Find where the given text appears and provide that cell's center as [x, y] coordinate. 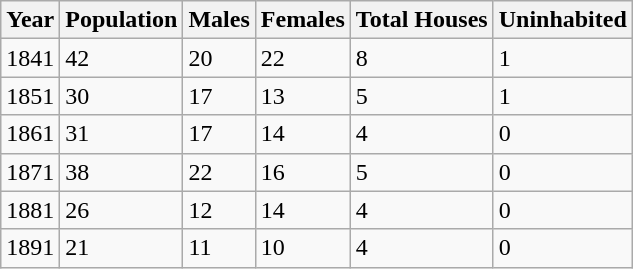
30 [122, 96]
1891 [30, 248]
Males [219, 20]
Year [30, 20]
21 [122, 248]
1861 [30, 134]
13 [302, 96]
20 [219, 58]
1871 [30, 172]
38 [122, 172]
1881 [30, 210]
8 [422, 58]
11 [219, 248]
Females [302, 20]
1851 [30, 96]
Population [122, 20]
1841 [30, 58]
31 [122, 134]
26 [122, 210]
Uninhabited [562, 20]
12 [219, 210]
16 [302, 172]
42 [122, 58]
Total Houses [422, 20]
10 [302, 248]
